For the text-containing cell, return its midpoint in [X, Y] coordinate format. 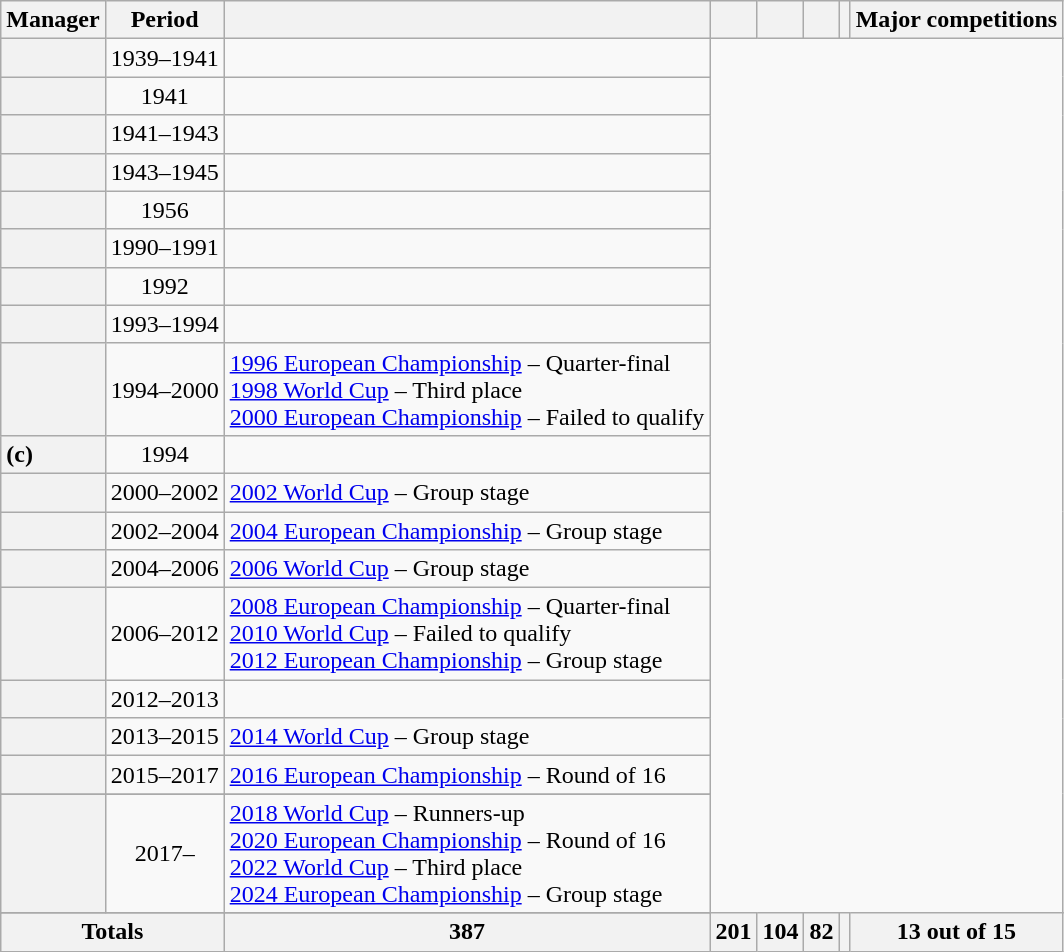
1956 [164, 210]
1943–1945 [164, 172]
2015–2017 [164, 775]
82 [822, 932]
2002–2004 [164, 531]
2014 World Cup – Group stage [467, 737]
2018 World Cup – Runners-up 2020 European Championship – Round of 16 2022 World Cup – Third place 2024 European Championship – Group stage [467, 854]
201 [734, 932]
Major competitions [956, 20]
2017– [164, 854]
2016 European Championship – Round of 16 [467, 775]
Totals [112, 932]
1941–1943 [164, 134]
(c) [53, 454]
13 out of 15 [956, 932]
2013–2015 [164, 737]
1939–1941 [164, 58]
1996 European Championship – Quarter-final 1998 World Cup – Third place 2000 European Championship – Failed to qualify [467, 389]
1993–1994 [164, 324]
2002 World Cup – Group stage [467, 492]
387 [467, 932]
104 [780, 932]
Manager [53, 20]
2000–2002 [164, 492]
Period [164, 20]
1941 [164, 96]
2008 European Championship – Quarter-final 2010 World Cup – Failed to qualify 2012 European Championship – Group stage [467, 634]
1994–2000 [164, 389]
2006–2012 [164, 634]
1994 [164, 454]
2012–2013 [164, 699]
2006 World Cup – Group stage [467, 569]
2004–2006 [164, 569]
1992 [164, 286]
2004 European Championship – Group stage [467, 531]
1990–1991 [164, 248]
